Extract the (X, Y) coordinate from the center of the cell holding the provided text.  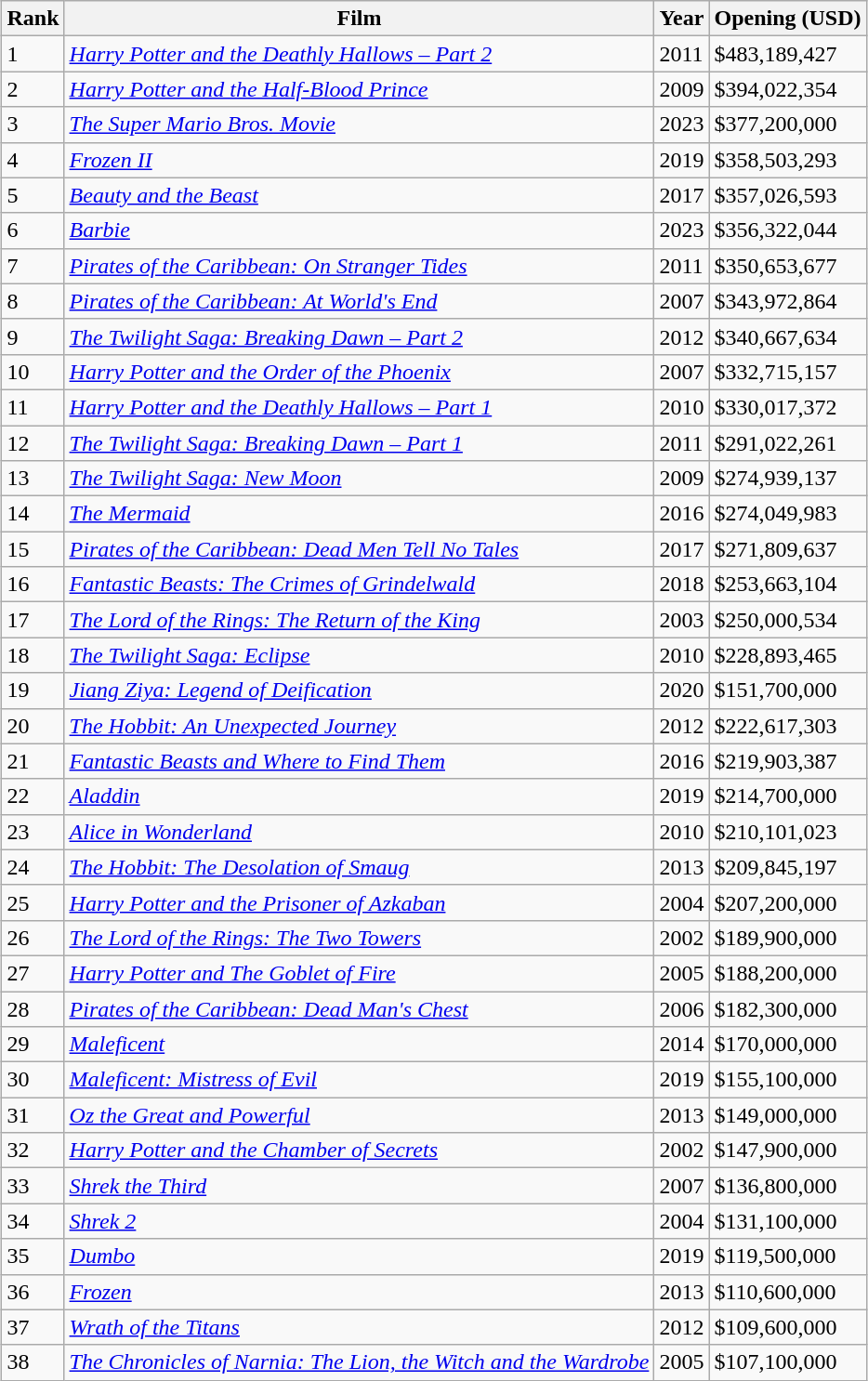
32 (33, 1151)
The Twilight Saga: Breaking Dawn – Part 1 (359, 443)
$214,700,000 (788, 796)
Harry Potter and the Half-Blood Prince (359, 89)
The Twilight Saga: Breaking Dawn – Part 2 (359, 336)
9 (33, 336)
$107,100,000 (788, 1362)
Beauty and the Beast (359, 195)
27 (33, 973)
The Twilight Saga: Eclipse (359, 655)
11 (33, 407)
$109,600,000 (788, 1327)
$155,100,000 (788, 1080)
Harry Potter and The Goblet of Fire (359, 973)
$228,893,465 (788, 655)
$222,617,303 (788, 726)
Oz the Great and Powerful (359, 1115)
The Chronicles of Narnia: The Lion, the Witch and the Wardrobe (359, 1362)
14 (33, 514)
$147,900,000 (788, 1151)
Wrath of the Titans (359, 1327)
35 (33, 1256)
$332,715,157 (788, 372)
$209,845,197 (788, 867)
31 (33, 1115)
Alice in Wonderland (359, 832)
$119,500,000 (788, 1256)
Harry Potter and the Prisoner of Azkaban (359, 902)
$271,809,637 (788, 549)
2006 (682, 1008)
21 (33, 761)
Fantastic Beasts: The Crimes of Grindelwald (359, 585)
The Twilight Saga: New Moon (359, 479)
Fantastic Beasts and Where to Find Them (359, 761)
Aladdin (359, 796)
6 (33, 230)
7 (33, 266)
$189,900,000 (788, 938)
$330,017,372 (788, 407)
$170,000,000 (788, 1045)
$207,200,000 (788, 902)
2014 (682, 1045)
15 (33, 549)
Barbie (359, 230)
Pirates of the Caribbean: On Stranger Tides (359, 266)
$350,653,677 (788, 266)
Harry Potter and the Chamber of Secrets (359, 1151)
26 (33, 938)
$253,663,104 (788, 585)
13 (33, 479)
38 (33, 1362)
5 (33, 195)
Harry Potter and the Order of the Phoenix (359, 372)
10 (33, 372)
22 (33, 796)
25 (33, 902)
$149,000,000 (788, 1115)
Harry Potter and the Deathly Hallows – Part 1 (359, 407)
2020 (682, 690)
20 (33, 726)
Dumbo (359, 1256)
Pirates of the Caribbean: Dead Men Tell No Tales (359, 549)
4 (33, 160)
16 (33, 585)
Pirates of the Caribbean: At World's End (359, 301)
1 (33, 54)
3 (33, 125)
29 (33, 1045)
$274,049,983 (788, 514)
17 (33, 620)
$219,903,387 (788, 761)
The Lord of the Rings: The Return of the King (359, 620)
24 (33, 867)
2 (33, 89)
2003 (682, 620)
12 (33, 443)
$250,000,534 (788, 620)
Frozen (359, 1292)
Frozen II (359, 160)
Harry Potter and the Deathly Hallows – Part 2 (359, 54)
$210,101,023 (788, 832)
2018 (682, 585)
$377,200,000 (788, 125)
18 (33, 655)
$358,503,293 (788, 160)
$343,972,864 (788, 301)
$356,322,044 (788, 230)
23 (33, 832)
Pirates of the Caribbean: Dead Man's Chest (359, 1008)
$136,800,000 (788, 1186)
Shrek 2 (359, 1221)
30 (33, 1080)
$340,667,634 (788, 336)
$357,026,593 (788, 195)
Year (682, 19)
The Hobbit: The Desolation of Smaug (359, 867)
Rank (33, 19)
Film (359, 19)
36 (33, 1292)
$110,600,000 (788, 1292)
$188,200,000 (788, 973)
$483,189,427 (788, 54)
34 (33, 1221)
Opening (USD) (788, 19)
$274,939,137 (788, 479)
19 (33, 690)
$151,700,000 (788, 690)
$182,300,000 (788, 1008)
$291,022,261 (788, 443)
Maleficent (359, 1045)
33 (33, 1186)
28 (33, 1008)
The Super Mario Bros. Movie (359, 125)
$131,100,000 (788, 1221)
The Mermaid (359, 514)
37 (33, 1327)
8 (33, 301)
The Lord of the Rings: The Two Towers (359, 938)
Maleficent: Mistress of Evil (359, 1080)
$394,022,354 (788, 89)
The Hobbit: An Unexpected Journey (359, 726)
Jiang Ziya: Legend of Deification (359, 690)
Shrek the Third (359, 1186)
